Locate the cell with the specified text and output its [x, y] center coordinate. 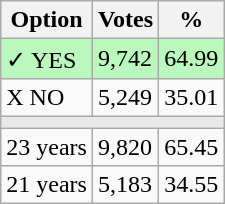
✓ YES [47, 59]
5,183 [125, 185]
% [192, 20]
5,249 [125, 97]
35.01 [192, 97]
Votes [125, 20]
21 years [47, 185]
Option [47, 20]
34.55 [192, 185]
9,742 [125, 59]
65.45 [192, 147]
23 years [47, 147]
X NO [47, 97]
9,820 [125, 147]
64.99 [192, 59]
